From the cell containing the given text, extract its center point as [x, y] coordinate. 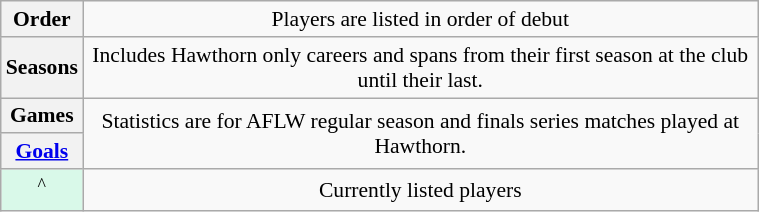
Statistics are for AFLW regular season and finals series matches played at Hawthorn. [420, 134]
Order [42, 19]
^ [42, 190]
Currently listed players [420, 190]
Players are listed in order of debut [420, 19]
Includes Hawthorn only careers and spans from their first season at the club until their last. [420, 68]
Games [42, 116]
Goals [42, 152]
Seasons [42, 68]
